Capture the cell that displays the provided text and extract its [x, y] central coordinate. 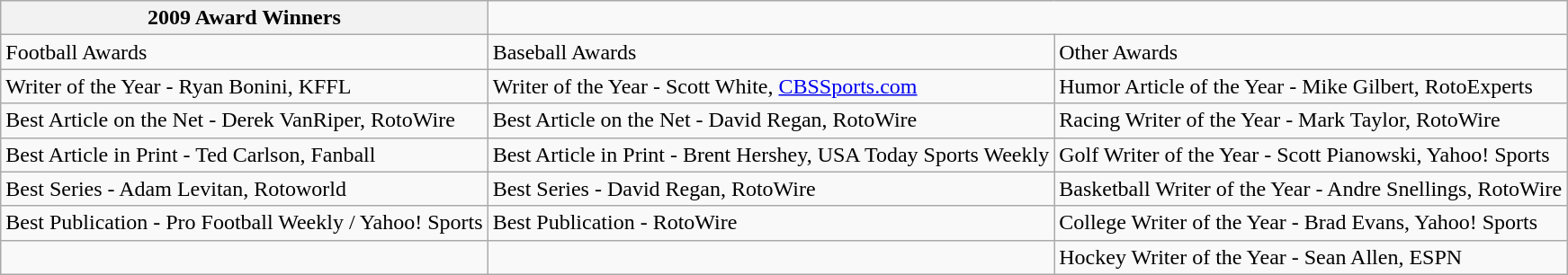
Hockey Writer of the Year - Sean Allen, ESPN [1311, 257]
Racing Writer of the Year - Mark Taylor, RotoWire [1311, 120]
Best Series - Adam Levitan, Rotoworld [245, 189]
Other Awards [1311, 52]
Best Article in Print - Ted Carlson, Fanball [245, 155]
Best Article on the Net - Derek VanRiper, RotoWire [245, 120]
Best Article in Print - Brent Hershey, USA Today Sports Weekly [771, 155]
Writer of the Year - Scott White, CBSSports.com [771, 86]
Golf Writer of the Year - Scott Pianowski, Yahoo! Sports [1311, 155]
Humor Article of the Year - Mike Gilbert, RotoExperts [1311, 86]
Best Publication - Pro Football Weekly / Yahoo! Sports [245, 223]
College Writer of the Year - Brad Evans, Yahoo! Sports [1311, 223]
Football Awards [245, 52]
Best Series - David Regan, RotoWire [771, 189]
2009 Award Winners [245, 18]
Baseball Awards [771, 52]
Writer of the Year - Ryan Bonini, KFFL [245, 86]
Best Article on the Net - David Regan, RotoWire [771, 120]
Best Publication - RotoWire [771, 223]
Basketball Writer of the Year - Andre Snellings, RotoWire [1311, 189]
